Scan for the cell matching the given text and deliver its [X, Y] coordinate at center. 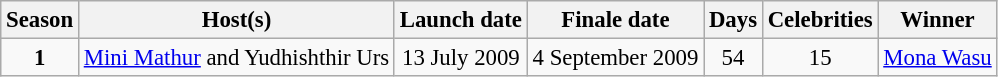
Winner [938, 20]
15 [820, 58]
54 [734, 58]
Season [40, 20]
Host(s) [236, 20]
Launch date [460, 20]
Mona Wasu [938, 58]
Mini Mathur and Yudhishthir Urs [236, 58]
Days [734, 20]
4 September 2009 [615, 58]
1 [40, 58]
Finale date [615, 20]
13 July 2009 [460, 58]
Celebrities [820, 20]
